Detect which cell encompasses the target text, then output its [x, y] center coordinate. 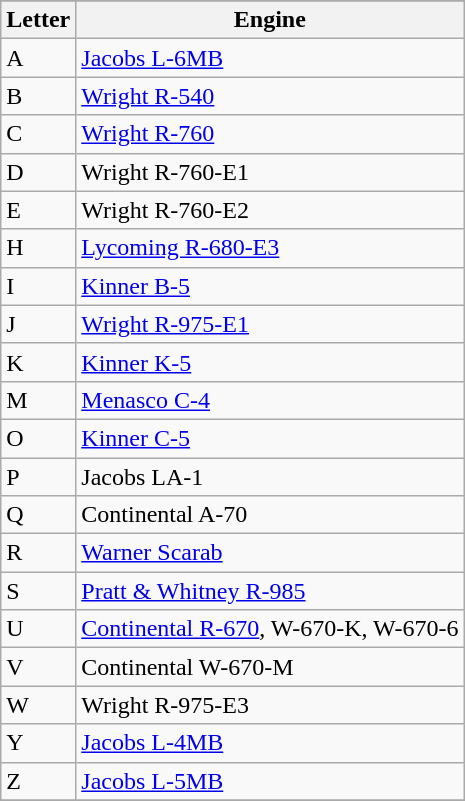
Wright R-975-E3 [270, 705]
B [38, 96]
Wright R-760-E2 [270, 210]
W [38, 705]
S [38, 591]
Wright R-760-E1 [270, 172]
Pratt & Whitney R-985 [270, 591]
Continental W-670-M [270, 667]
Menasco C-4 [270, 400]
Wright R-975-E1 [270, 324]
Continental R-670, W-670-K, W-670-6 [270, 629]
Z [38, 781]
Wright R-760 [270, 134]
U [38, 629]
Continental A-70 [270, 515]
K [38, 362]
C [38, 134]
Engine [270, 20]
Jacobs L-5MB [270, 781]
H [38, 248]
E [38, 210]
V [38, 667]
Y [38, 743]
Wright R-540 [270, 96]
P [38, 477]
Kinner C-5 [270, 438]
J [38, 324]
M [38, 400]
Q [38, 515]
Letter [38, 20]
I [38, 286]
Kinner K-5 [270, 362]
Jacobs L-4MB [270, 743]
Warner Scarab [270, 553]
A [38, 58]
Lycoming R-680-E3 [270, 248]
Jacobs L-6MB [270, 58]
R [38, 553]
O [38, 438]
Jacobs LA-1 [270, 477]
Kinner B-5 [270, 286]
D [38, 172]
